Find where the given text appears and provide that cell's center as [x, y] coordinate. 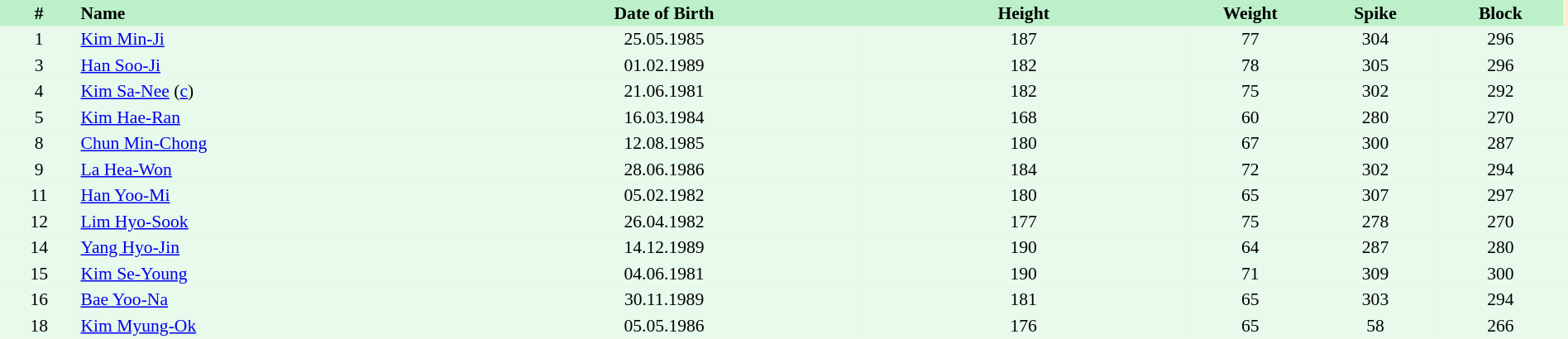
# [39, 13]
15 [39, 274]
18 [39, 326]
58 [1374, 326]
72 [1250, 169]
La Hea-Won [273, 169]
Kim Se-Young [273, 274]
4 [39, 91]
Kim Myung-Ok [273, 326]
64 [1250, 248]
3 [39, 65]
16 [39, 299]
278 [1374, 222]
25.05.1985 [664, 40]
Chun Min-Chong [273, 144]
11 [39, 195]
71 [1250, 274]
297 [1500, 195]
78 [1250, 65]
177 [1024, 222]
Height [1024, 13]
14.12.1989 [664, 248]
303 [1374, 299]
1 [39, 40]
14 [39, 248]
Kim Hae-Ran [273, 117]
187 [1024, 40]
01.02.1989 [664, 65]
67 [1250, 144]
Weight [1250, 13]
266 [1500, 326]
181 [1024, 299]
8 [39, 144]
Lim Hyo-Sook [273, 222]
77 [1250, 40]
Yang Hyo-Jin [273, 248]
Han Yoo-Mi [273, 195]
26.04.1982 [664, 222]
304 [1374, 40]
184 [1024, 169]
60 [1250, 117]
Han Soo-Ji [273, 65]
Bae Yoo-Na [273, 299]
168 [1024, 117]
Kim Min-Ji [273, 40]
Date of Birth [664, 13]
Spike [1374, 13]
05.05.1986 [664, 326]
30.11.1989 [664, 299]
309 [1374, 274]
176 [1024, 326]
05.02.1982 [664, 195]
5 [39, 117]
28.06.1986 [664, 169]
12 [39, 222]
16.03.1984 [664, 117]
305 [1374, 65]
307 [1374, 195]
04.06.1981 [664, 274]
9 [39, 169]
Name [273, 13]
Block [1500, 13]
21.06.1981 [664, 91]
292 [1500, 91]
Kim Sa-Nee (c) [273, 91]
12.08.1985 [664, 144]
